Output the (X, Y) coordinate of the center of the cell containing the given text.  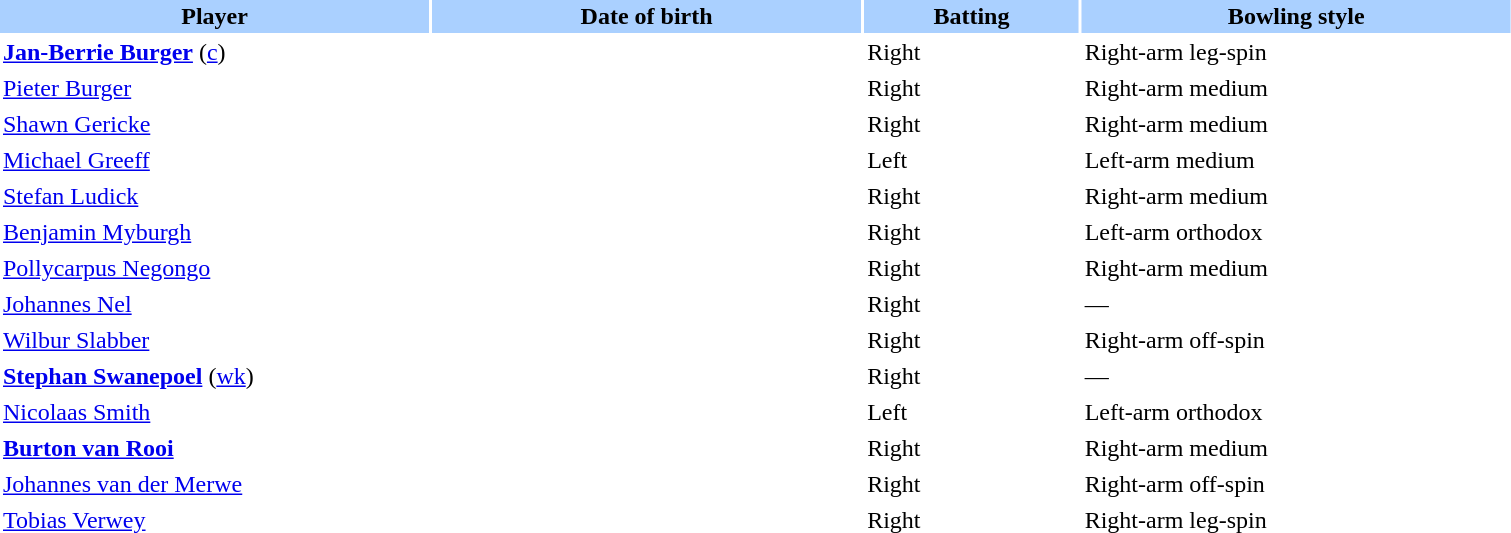
Benjamin Myburgh (214, 232)
Shawn Gericke (214, 124)
Left-arm medium (1296, 160)
Wilbur Slabber (214, 340)
Burton van Rooi (214, 448)
Michael Greeff (214, 160)
Player (214, 16)
Pieter Burger (214, 88)
Right-arm leg-spin (1296, 52)
Johannes van der Merwe (214, 484)
Pollycarpus Negongo (214, 268)
Stephan Swanepoel (wk) (214, 376)
Bowling style (1296, 16)
Stefan Ludick (214, 196)
Johannes Nel (214, 304)
Batting (972, 16)
Date of birth (646, 16)
Nicolaas Smith (214, 412)
Jan-Berrie Burger (c) (214, 52)
